Pinpoint the cell where the given text exists, returning its [X, Y] midpoint coordinate. 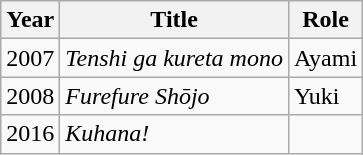
2016 [30, 134]
Tenshi ga kureta mono [174, 58]
2008 [30, 96]
Ayami [325, 58]
Role [325, 20]
Furefure Shōjo [174, 96]
2007 [30, 58]
Title [174, 20]
Yuki [325, 96]
Year [30, 20]
Kuhana! [174, 134]
